For the text-containing cell, return its midpoint in (x, y) coordinate format. 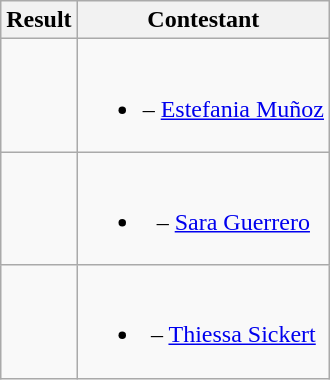
– Thiessa Sickert (203, 322)
– Sara Guerrero (203, 208)
– Estefania Muñoz (203, 96)
Result (39, 20)
Contestant (203, 20)
